Locate the cell with the specified text and output its (x, y) center coordinate. 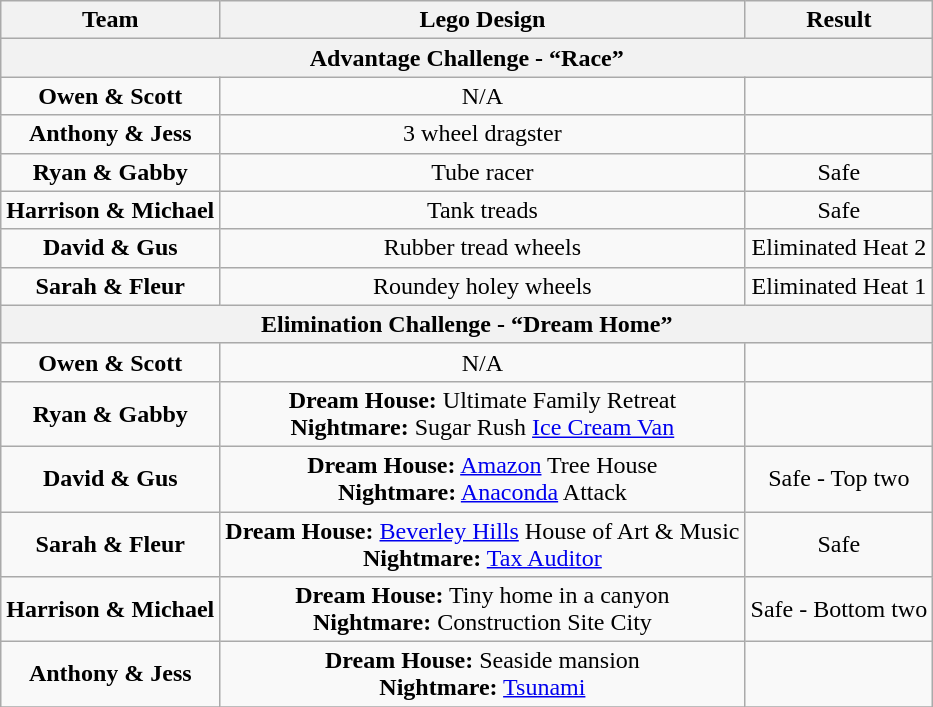
Result (839, 20)
Tube racer (482, 172)
Safe - Bottom two (839, 610)
Dream House: Ultimate Family RetreatNightmare: Sugar Rush Ice Cream Van (482, 414)
Advantage Challenge - “Race” (467, 58)
Eliminated Heat 2 (839, 248)
Lego Design (482, 20)
Team (110, 20)
Roundey holey wheels (482, 286)
Dream House: Tiny home in a canyonNightmare: Construction Site City (482, 610)
Tank treads (482, 210)
Rubber tread wheels (482, 248)
Dream House: Beverley Hills House of Art & MusicNightmare: Tax Auditor (482, 544)
Eliminated Heat 1 (839, 286)
Dream House: Amazon Tree HouseNightmare: Anaconda Attack (482, 478)
Elimination Challenge - “Dream Home” (467, 324)
Safe - Top two (839, 478)
3 wheel dragster (482, 134)
Dream House: Seaside mansionNightmare: Tsunami (482, 674)
